From the cell containing the given text, extract its center point as (x, y) coordinate. 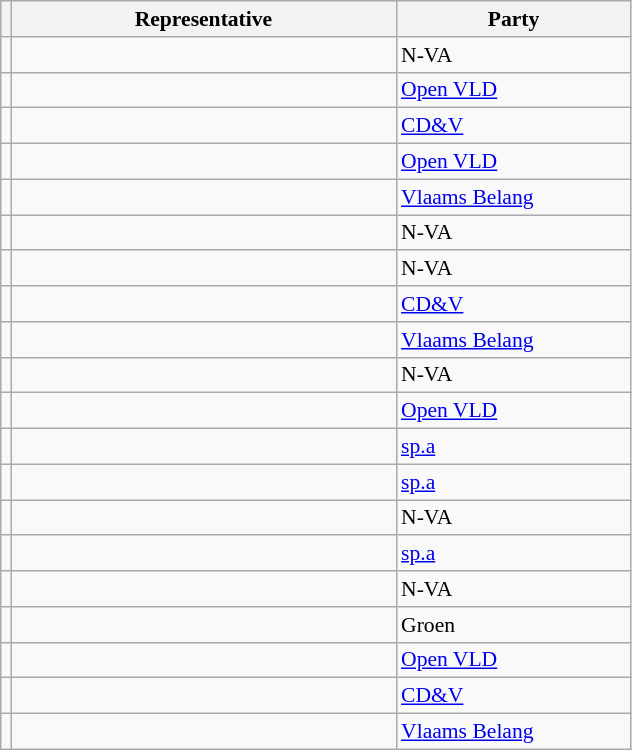
Groen (514, 625)
Representative (204, 19)
Party (514, 19)
